Search for the cell housing the specified text and yield its [x, y] center coordinate. 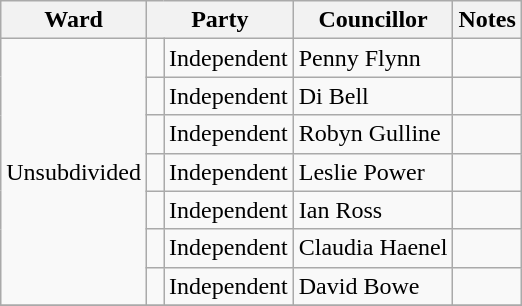
David Bowe [373, 286]
Di Bell [373, 96]
Leslie Power [373, 172]
Notes [487, 20]
Claudia Haenel [373, 248]
Ward [74, 20]
Party [220, 20]
Ian Ross [373, 210]
Robyn Gulline [373, 134]
Unsubdivided [74, 172]
Penny Flynn [373, 58]
Councillor [373, 20]
